Pinpoint the cell where the given text exists, returning its (x, y) midpoint coordinate. 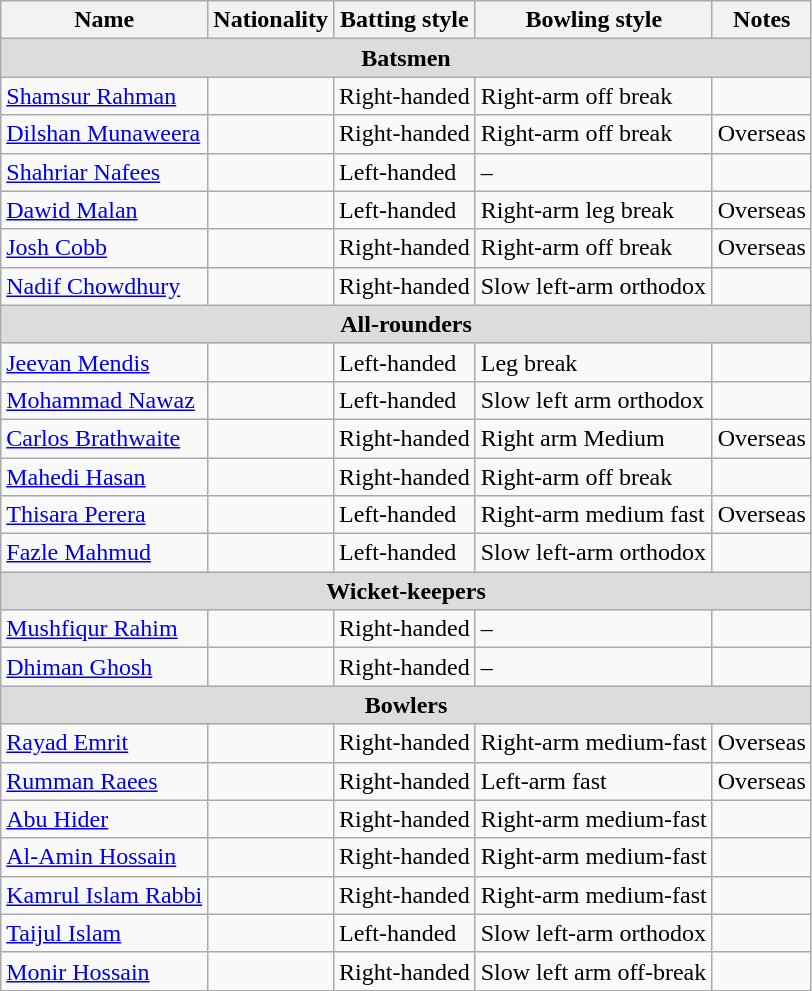
Rumman Raees (104, 781)
Abu Hider (104, 819)
Al-Amin Hossain (104, 857)
Name (104, 20)
Left-arm fast (594, 781)
Dawid Malan (104, 210)
Bowlers (406, 705)
Shamsur Rahman (104, 96)
Right arm Medium (594, 438)
Kamrul Islam Rabbi (104, 895)
Slow left arm off-break (594, 971)
Rayad Emrit (104, 743)
Shahriar Nafees (104, 172)
Right-arm medium fast (594, 515)
Slow left arm orthodox (594, 400)
All-rounders (406, 324)
Right-arm leg break (594, 210)
Mohammad Nawaz (104, 400)
Dilshan Munaweera (104, 134)
Jeevan Mendis (104, 362)
Mahedi Hasan (104, 477)
Thisara Perera (104, 515)
Leg break (594, 362)
Batsmen (406, 58)
Batting style (405, 20)
Josh Cobb (104, 248)
Nationality (271, 20)
Mushfiqur Rahim (104, 629)
Bowling style (594, 20)
Fazle Mahmud (104, 553)
Notes (762, 20)
Wicket-keepers (406, 591)
Dhiman Ghosh (104, 667)
Monir Hossain (104, 971)
Taijul Islam (104, 933)
Carlos Brathwaite (104, 438)
Nadif Chowdhury (104, 286)
